Find where the given text appears and provide that cell's center as (X, Y) coordinate. 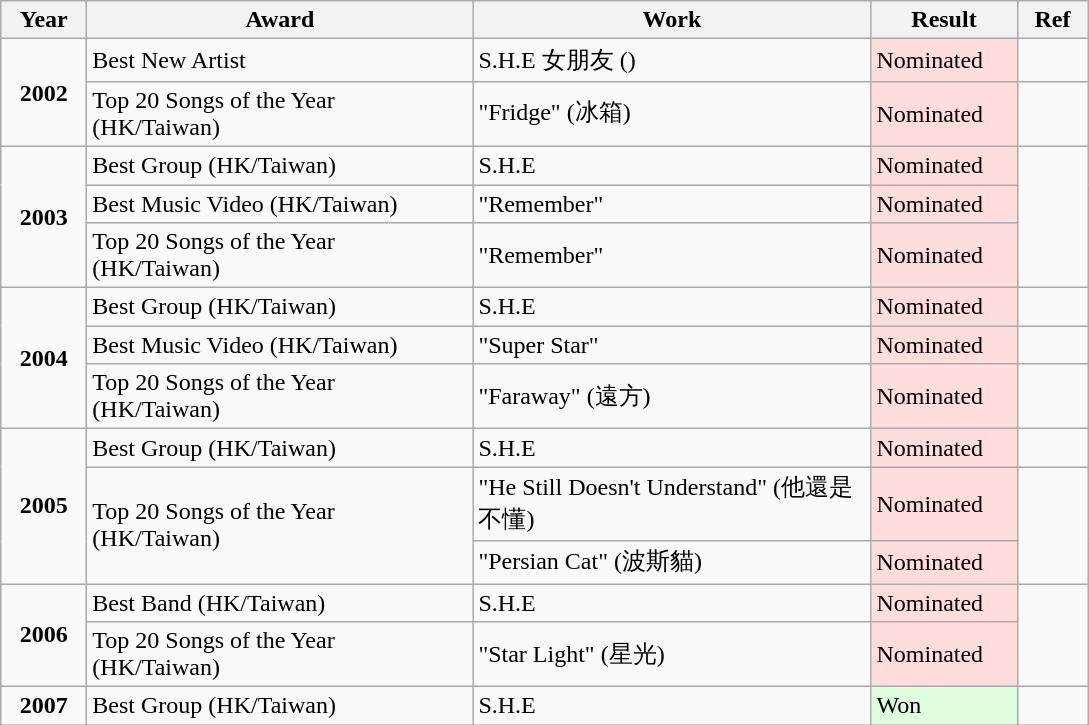
"Persian Cat" (波斯貓) (672, 562)
"Star Light" (星光) (672, 654)
Year (44, 20)
Best Band (HK/Taiwan) (280, 603)
2002 (44, 93)
"Super Star" (672, 345)
"Faraway" (遠方) (672, 396)
2006 (44, 636)
2004 (44, 358)
2007 (44, 706)
Best New Artist (280, 60)
Award (280, 20)
Ref (1052, 20)
S.H.E 女朋友 () (672, 60)
"He Still Doesn't Understand" (他還是不懂) (672, 504)
Won (944, 706)
"Fridge" (冰箱) (672, 114)
Work (672, 20)
Result (944, 20)
2003 (44, 216)
2005 (44, 506)
